Determine the (x, y) coordinate at the center of the cell enclosing the given text.  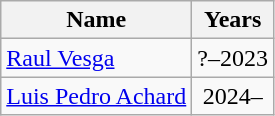
2024– (233, 96)
Name (96, 20)
?–2023 (233, 58)
Years (233, 20)
Raul Vesga (96, 58)
Luis Pedro Achard (96, 96)
